For the text-containing cell, return its midpoint in (X, Y) coordinate format. 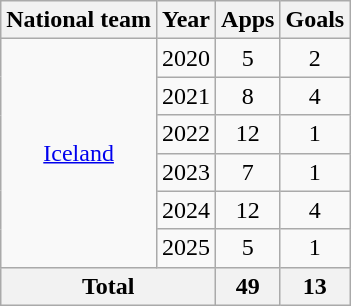
Total (108, 286)
2022 (186, 134)
Year (186, 20)
Apps (248, 20)
2020 (186, 58)
National team (79, 20)
2024 (186, 210)
Goals (315, 20)
13 (315, 286)
7 (248, 172)
2 (315, 58)
2025 (186, 248)
2023 (186, 172)
Iceland (79, 153)
2021 (186, 96)
8 (248, 96)
49 (248, 286)
